Detect which cell encompasses the target text, then output its (x, y) center coordinate. 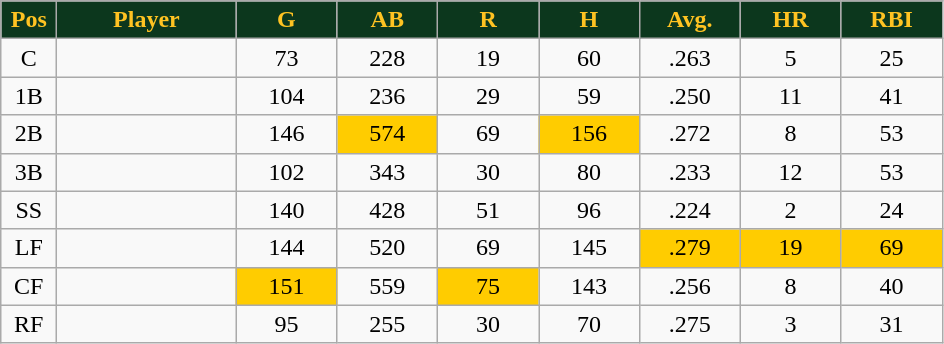
343 (388, 172)
C (29, 58)
151 (286, 286)
.272 (690, 134)
70 (590, 324)
80 (590, 172)
51 (488, 210)
146 (286, 134)
.233 (690, 172)
104 (286, 96)
R (488, 20)
29 (488, 96)
60 (590, 58)
31 (892, 324)
96 (590, 210)
520 (388, 248)
25 (892, 58)
75 (488, 286)
428 (388, 210)
24 (892, 210)
RF (29, 324)
RBI (892, 20)
G (286, 20)
156 (590, 134)
.224 (690, 210)
145 (590, 248)
3B (29, 172)
.250 (690, 96)
AB (388, 20)
H (590, 20)
236 (388, 96)
140 (286, 210)
41 (892, 96)
.275 (690, 324)
559 (388, 286)
1B (29, 96)
3 (790, 324)
574 (388, 134)
102 (286, 172)
CF (29, 286)
59 (590, 96)
.256 (690, 286)
12 (790, 172)
95 (286, 324)
2B (29, 134)
228 (388, 58)
255 (388, 324)
73 (286, 58)
LF (29, 248)
Avg. (690, 20)
11 (790, 96)
144 (286, 248)
143 (590, 286)
5 (790, 58)
.279 (690, 248)
Pos (29, 20)
Player (146, 20)
2 (790, 210)
.263 (690, 58)
HR (790, 20)
40 (892, 286)
SS (29, 210)
